Pinpoint the cell where the given text exists, returning its [x, y] midpoint coordinate. 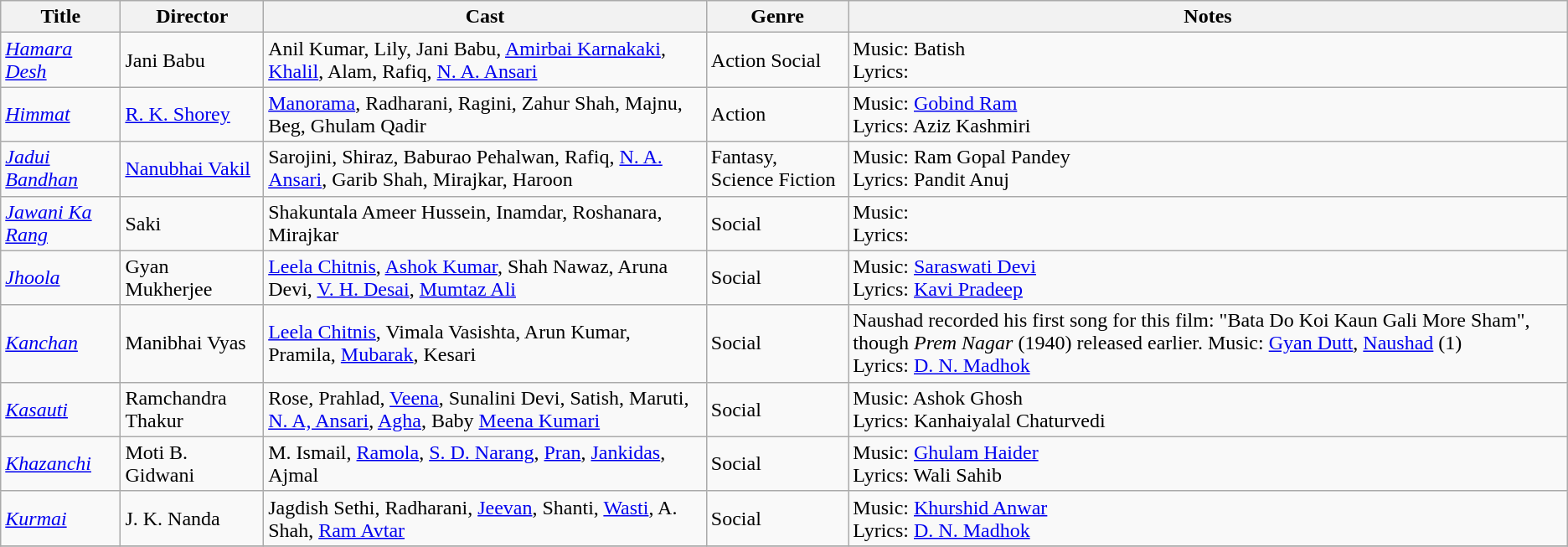
Khazanchi [60, 464]
Jadui Bandhan [60, 169]
Kanchan [60, 343]
R. K. Shorey [193, 114]
Jagdish Sethi, Radharani, Jeevan, Shanti, Wasti, A. Shah, Ram Avtar [486, 518]
Leela Chitnis, Ashok Kumar, Shah Nawaz, Aruna Devi, V. H. Desai, Mumtaz Ali [486, 278]
Sarojini, Shiraz, Baburao Pehalwan, Rafiq, N. A. Ansari, Garib Shah, Mirajkar, Haroon [486, 169]
Moti B. Gidwani [193, 464]
Jhoola [60, 278]
Ramchandra Thakur [193, 409]
Director [193, 17]
Anil Kumar, Lily, Jani Babu, Amirbai Karnakaki, Khalil, Alam, Rafiq, N. A. Ansari [486, 60]
Saki [193, 223]
Genre [777, 17]
Title [60, 17]
Action Social [777, 60]
Leela Chitnis, Vimala Vasishta, Arun Kumar, Pramila, Mubarak, Kesari [486, 343]
Gyan Mukherjee [193, 278]
M. Ismail, Ramola, S. D. Narang, Pran, Jankidas, Ajmal [486, 464]
Music: Ashok Ghosh Lyrics: Kanhaiyalal Chaturvedi [1208, 409]
Music: Gobind RamLyrics: Aziz Kashmiri [1208, 114]
Music: Ghulam HaiderLyrics: Wali Sahib [1208, 464]
Music: BatishLyrics: [1208, 60]
Notes [1208, 17]
Rose, Prahlad, Veena, Sunalini Devi, Satish, Maruti, N. A, Ansari, Agha, Baby Meena Kumari [486, 409]
Manibhai Vyas [193, 343]
Jawani Ka Rang [60, 223]
J. K. Nanda [193, 518]
Fantasy, Science Fiction [777, 169]
Music: Saraswati DeviLyrics: Kavi Pradeep [1208, 278]
Himmat [60, 114]
Hamara Desh [60, 60]
Action [777, 114]
Cast [486, 17]
Shakuntala Ameer Hussein, Inamdar, Roshanara, Mirajkar [486, 223]
Jani Babu [193, 60]
Music: Ram Gopal PandeyLyrics: Pandit Anuj [1208, 169]
Manorama, Radharani, Ragini, Zahur Shah, Majnu, Beg, Ghulam Qadir [486, 114]
Kurmai [60, 518]
Music: Khurshid AnwarLyrics: D. N. Madhok [1208, 518]
Music: Lyrics: [1208, 223]
Kasauti [60, 409]
Nanubhai Vakil [193, 169]
